Return (x, y) of the center of cell containing provided text 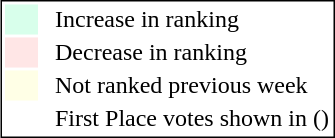
Increase in ranking (192, 19)
Not ranked previous week (192, 85)
First Place votes shown in () (192, 119)
Decrease in ranking (192, 53)
